Scan for the cell matching the given text and deliver its (x, y) coordinate at center. 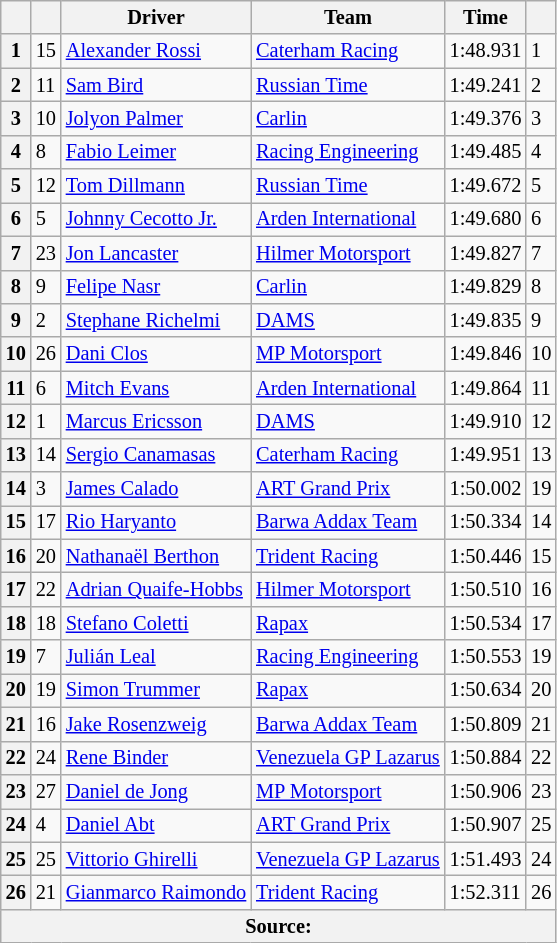
1:50.906 (486, 791)
Jolyon Palmer (156, 118)
1:51.493 (486, 859)
Johnny Cecotto Jr. (156, 219)
1:49.672 (486, 186)
1:50.510 (486, 589)
Tom Dillmann (156, 186)
1:49.910 (486, 421)
Mitch Evans (156, 388)
1:49.827 (486, 253)
Dani Clos (156, 354)
1:49.864 (486, 388)
Nathanaël Berthon (156, 556)
Gianmarco Raimondo (156, 892)
Stephane Richelmi (156, 320)
1:50.809 (486, 724)
1:50.002 (486, 489)
Rene Binder (156, 758)
Daniel de Jong (156, 791)
1:49.829 (486, 287)
James Calado (156, 489)
Time (486, 17)
Jake Rosenzweig (156, 724)
Fabio Leimer (156, 152)
1:52.311 (486, 892)
Alexander Rossi (156, 51)
1:50.534 (486, 623)
Sergio Canamasas (156, 455)
1:49.680 (486, 219)
1:49.951 (486, 455)
Adrian Quaife-Hobbs (156, 589)
Julián Leal (156, 657)
Team (348, 17)
1:50.446 (486, 556)
1:49.241 (486, 85)
Daniel Abt (156, 825)
1:50.553 (486, 657)
Jon Lancaster (156, 253)
1:50.907 (486, 825)
Marcus Ericsson (156, 421)
1:49.485 (486, 152)
1:49.835 (486, 320)
27 (46, 791)
Felipe Nasr (156, 287)
Sam Bird (156, 85)
Stefano Coletti (156, 623)
Driver (156, 17)
1:48.931 (486, 51)
1:50.334 (486, 522)
Rio Haryanto (156, 522)
1:50.634 (486, 690)
1:49.376 (486, 118)
1:49.846 (486, 354)
Vittorio Ghirelli (156, 859)
1:50.884 (486, 758)
Simon Trummer (156, 690)
Source: (279, 926)
